Search for the cell housing the specified text and yield its (X, Y) center coordinate. 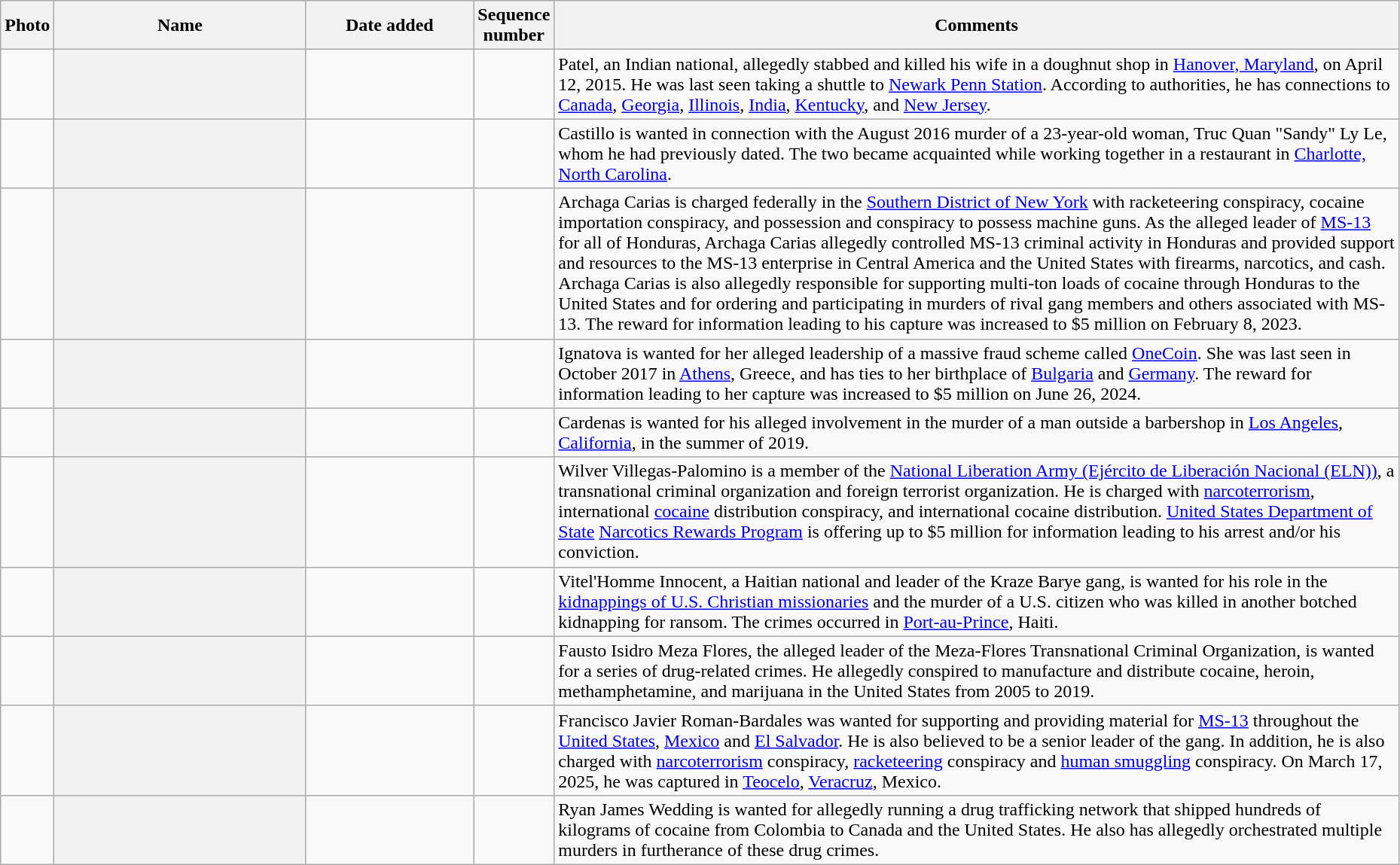
Comments (977, 26)
Date added (390, 26)
Cardenas is wanted for his alleged involvement in the murder of a man outside a barbershop in Los Angeles, California, in the summer of 2019. (977, 432)
Photo (27, 26)
Sequencenumber (514, 26)
Name (180, 26)
